From the cell containing the given text, extract its center point as (x, y) coordinate. 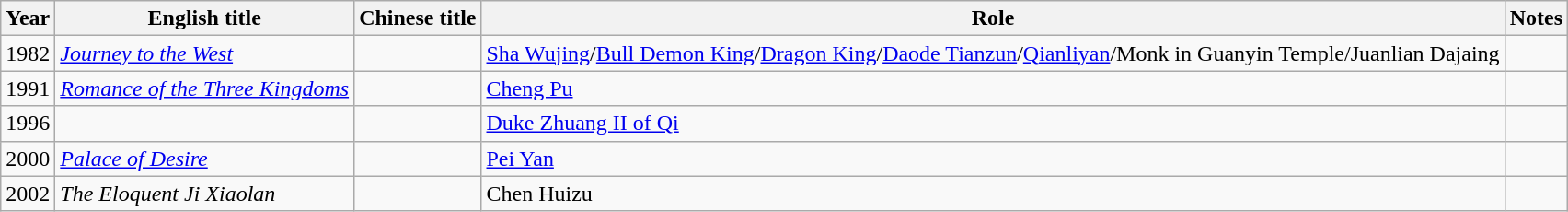
Cheng Pu (993, 88)
The Eloquent Ji Xiaolan (204, 194)
Chinese title (418, 18)
Role (993, 18)
1991 (28, 88)
1996 (28, 124)
Pei Yan (993, 159)
Notes (1536, 18)
Chen Huizu (993, 194)
Sha Wujing/Bull Demon King/Dragon King/Daode Tianzun/Qianliyan/Monk in Guanyin Temple/Juanlian Dajaing (993, 53)
1982 (28, 53)
Romance of the Three Kingdoms (204, 88)
Year (28, 18)
Journey to the West (204, 53)
Palace of Desire (204, 159)
Duke Zhuang II of Qi (993, 124)
English title (204, 18)
2002 (28, 194)
2000 (28, 159)
